Extract the (X, Y) coordinate from the center of the cell holding the provided text.  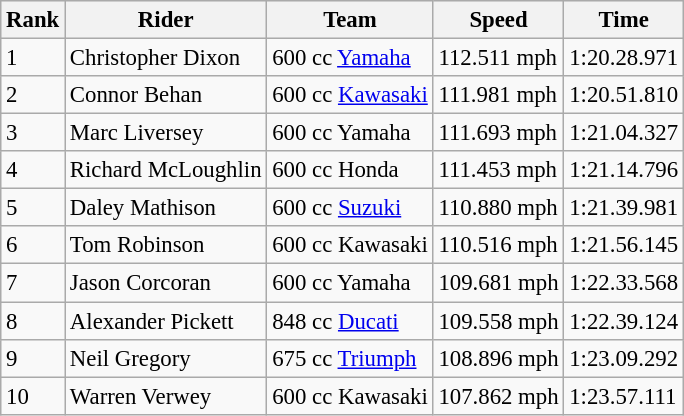
1 (33, 58)
Christopher Dixon (166, 58)
110.880 mph (498, 208)
107.862 mph (498, 396)
1:22.39.124 (624, 321)
2 (33, 95)
108.896 mph (498, 358)
Neil Gregory (166, 358)
112.511 mph (498, 58)
5 (33, 208)
Jason Corcoran (166, 283)
1:21.14.796 (624, 170)
Alexander Pickett (166, 321)
Marc Liversey (166, 133)
1:23.09.292 (624, 358)
111.981 mph (498, 95)
111.453 mph (498, 170)
Richard McLoughlin (166, 170)
Connor Behan (166, 95)
1:23.57.111 (624, 396)
Time (624, 20)
7 (33, 283)
600 cc Honda (350, 170)
111.693 mph (498, 133)
4 (33, 170)
1:21.39.981 (624, 208)
3 (33, 133)
Rider (166, 20)
Warren Verwey (166, 396)
1:21.04.327 (624, 133)
109.681 mph (498, 283)
Daley Mathison (166, 208)
1:21.56.145 (624, 245)
9 (33, 358)
600 cc Suzuki (350, 208)
1:20.51.810 (624, 95)
Speed (498, 20)
6 (33, 245)
8 (33, 321)
110.516 mph (498, 245)
Tom Robinson (166, 245)
1:20.28.971 (624, 58)
10 (33, 396)
675 cc Triumph (350, 358)
1:22.33.568 (624, 283)
Rank (33, 20)
109.558 mph (498, 321)
Team (350, 20)
848 cc Ducati (350, 321)
